Detect which cell encompasses the target text, then output its (X, Y) center coordinate. 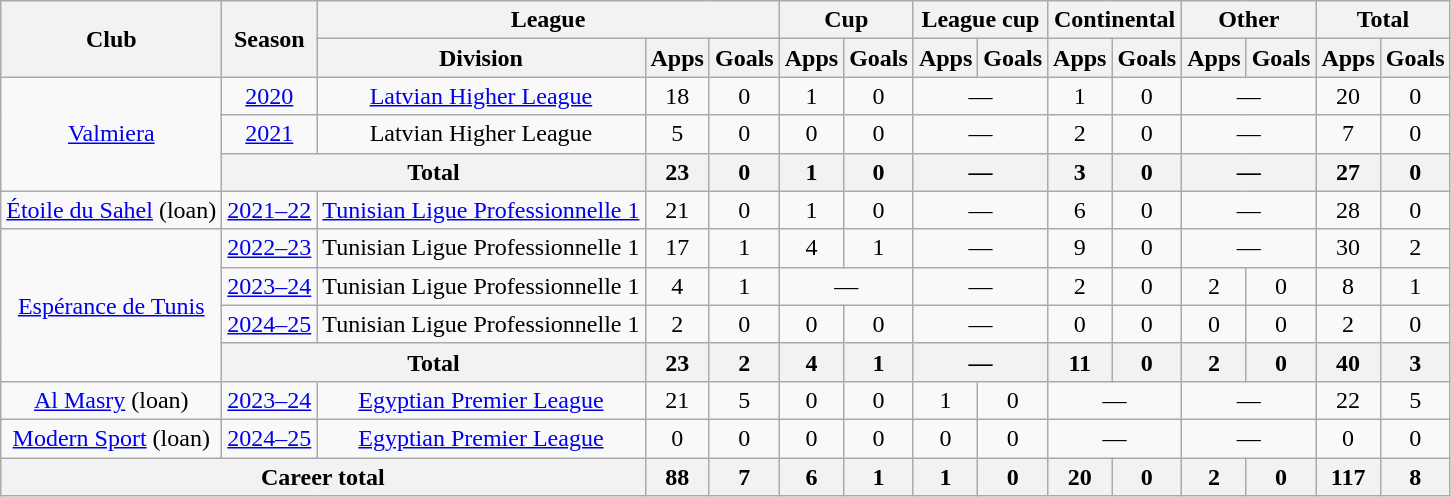
Valmiera (112, 134)
9 (1080, 248)
2021 (270, 134)
17 (677, 248)
2021–22 (270, 210)
Other (1249, 20)
Season (270, 39)
Career total (323, 477)
28 (1348, 210)
Espérance de Tunis (112, 305)
League cup (980, 20)
40 (1348, 362)
Division (481, 58)
11 (1080, 362)
27 (1348, 172)
Al Masry (loan) (112, 400)
Cup (846, 20)
22 (1348, 400)
18 (677, 96)
Étoile du Sahel (loan) (112, 210)
117 (1348, 477)
2020 (270, 96)
League (548, 20)
88 (677, 477)
2022–23 (270, 248)
Continental (1115, 20)
30 (1348, 248)
Modern Sport (loan) (112, 438)
Club (112, 39)
